Output the (x, y) coordinate of the center of the cell containing the given text.  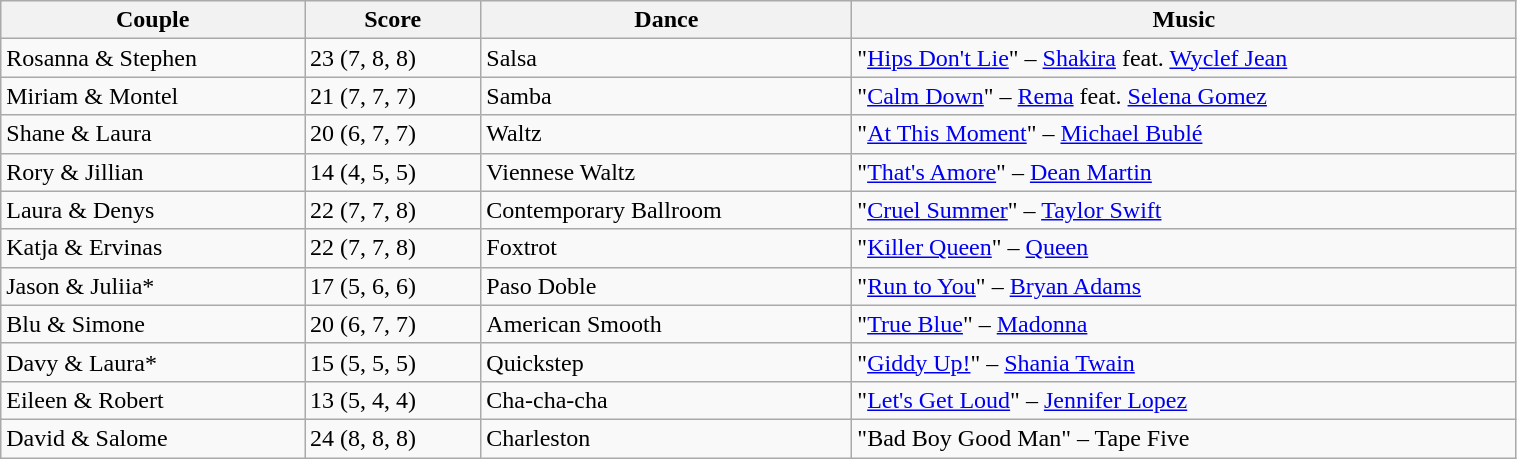
Foxtrot (666, 248)
"Bad Boy Good Man" – Tape Five (1184, 438)
"Let's Get Loud" – Jennifer Lopez (1184, 400)
Music (1184, 20)
"Cruel Summer" – Taylor Swift (1184, 210)
American Smooth (666, 324)
Katja & Ervinas (153, 248)
24 (8, 8, 8) (393, 438)
Charleston (666, 438)
Couple (153, 20)
"Calm Down" – Rema feat. Selena Gomez (1184, 96)
17 (5, 6, 6) (393, 286)
15 (5, 5, 5) (393, 362)
"At This Moment" – Michael Bublé (1184, 134)
"True Blue" – Madonna (1184, 324)
Rosanna & Stephen (153, 58)
"Killer Queen" – Queen (1184, 248)
Salsa (666, 58)
Viennese Waltz (666, 172)
21 (7, 7, 7) (393, 96)
Quickstep (666, 362)
Cha-cha-cha (666, 400)
Laura & Denys (153, 210)
Rory & Jillian (153, 172)
Eileen & Robert (153, 400)
Samba (666, 96)
Score (393, 20)
David & Salome (153, 438)
Miriam & Montel (153, 96)
Jason & Juliia* (153, 286)
"Hips Don't Lie" – Shakira feat. Wyclef Jean (1184, 58)
"That's Amore" – Dean Martin (1184, 172)
23 (7, 8, 8) (393, 58)
Contemporary Ballroom (666, 210)
Blu & Simone (153, 324)
Paso Doble (666, 286)
13 (5, 4, 4) (393, 400)
Waltz (666, 134)
"Run to You" – Bryan Adams (1184, 286)
Davy & Laura* (153, 362)
"Giddy Up!" – Shania Twain (1184, 362)
Dance (666, 20)
14 (4, 5, 5) (393, 172)
Shane & Laura (153, 134)
